Provide the (x, y) coordinate of the cell's center where the given text is located.  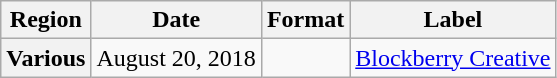
Region (46, 20)
Blockberry Creative (453, 58)
Date (176, 20)
Various (46, 58)
Format (305, 20)
August 20, 2018 (176, 58)
Label (453, 20)
